Provide the [X, Y] coordinate of the cell's center where the given text is located.  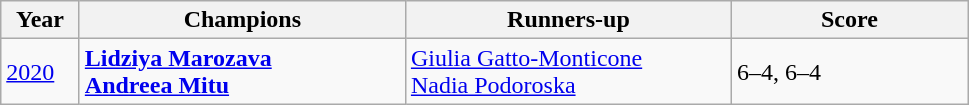
Giulia Gatto-Monticone Nadia Podoroska [568, 72]
Champions [242, 20]
Score [849, 20]
Runners-up [568, 20]
2020 [40, 72]
Lidziya Marozava Andreea Mitu [242, 72]
6–4, 6–4 [849, 72]
Year [40, 20]
